Return the (X, Y) coordinate for the center point of the cell that contains the specified text.  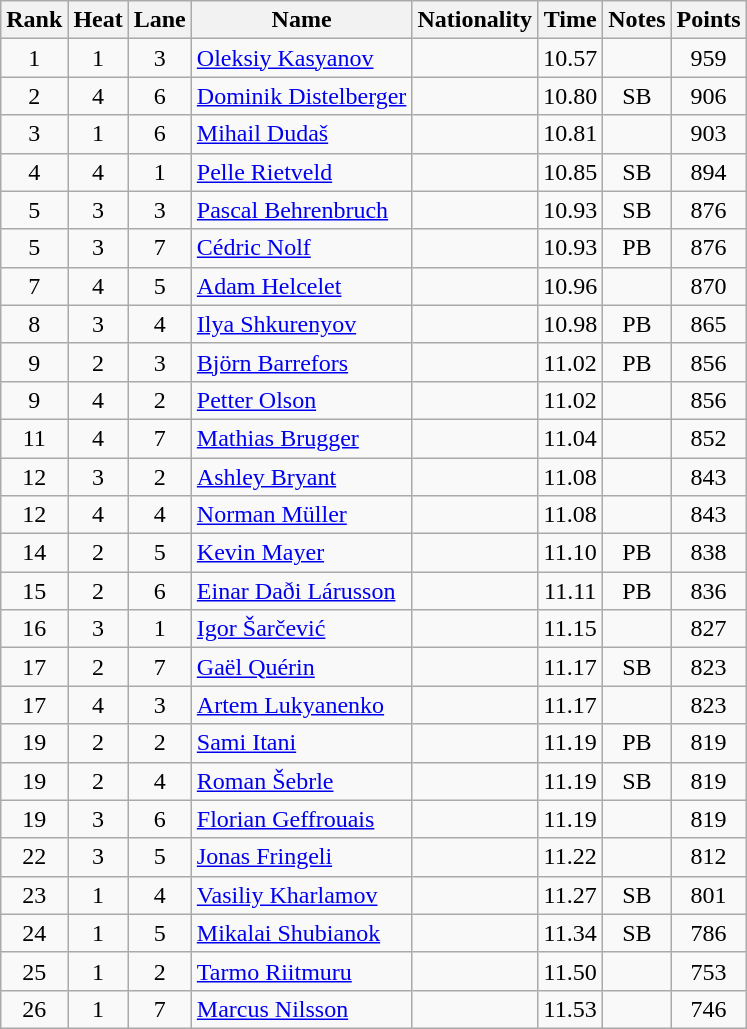
801 (708, 895)
Name (302, 20)
23 (34, 895)
11.11 (570, 591)
Ilya Shkurenyov (302, 324)
894 (708, 172)
838 (708, 553)
Rank (34, 20)
Kevin Mayer (302, 553)
10.81 (570, 134)
Dominik Distelberger (302, 96)
836 (708, 591)
Oleksiy Kasyanov (302, 58)
15 (34, 591)
14 (34, 553)
11.15 (570, 629)
906 (708, 96)
10.96 (570, 286)
11 (34, 438)
Notes (637, 20)
22 (34, 857)
Gaël Quérin (302, 667)
11.27 (570, 895)
870 (708, 286)
Mihail Dudaš (302, 134)
10.80 (570, 96)
Lane (160, 20)
Petter Olson (302, 400)
24 (34, 933)
786 (708, 933)
Norman Müller (302, 515)
11.22 (570, 857)
11.10 (570, 553)
Einar Daði Lárusson (302, 591)
Vasiliy Kharlamov (302, 895)
Mikalai Shubianok (302, 933)
Björn Barrefors (302, 362)
Roman Šebrle (302, 781)
11.34 (570, 933)
903 (708, 134)
746 (708, 1009)
10.85 (570, 172)
Time (570, 20)
Mathias Brugger (302, 438)
Pascal Behrenbruch (302, 210)
11.04 (570, 438)
865 (708, 324)
11.53 (570, 1009)
Jonas Fringeli (302, 857)
Igor Šarčević (302, 629)
Adam Helcelet (302, 286)
10.98 (570, 324)
Artem Lukyanenko (302, 705)
Florian Geffrouais (302, 819)
852 (708, 438)
827 (708, 629)
812 (708, 857)
8 (34, 324)
Sami Itani (302, 743)
11.50 (570, 971)
16 (34, 629)
Tarmo Riitmuru (302, 971)
26 (34, 1009)
Ashley Bryant (302, 477)
Nationality (475, 20)
Points (708, 20)
959 (708, 58)
Cédric Nolf (302, 248)
10.57 (570, 58)
Pelle Rietveld (302, 172)
Marcus Nilsson (302, 1009)
753 (708, 971)
25 (34, 971)
Heat (98, 20)
